Return the (x, y) coordinate for the center point of the cell that contains the specified text.  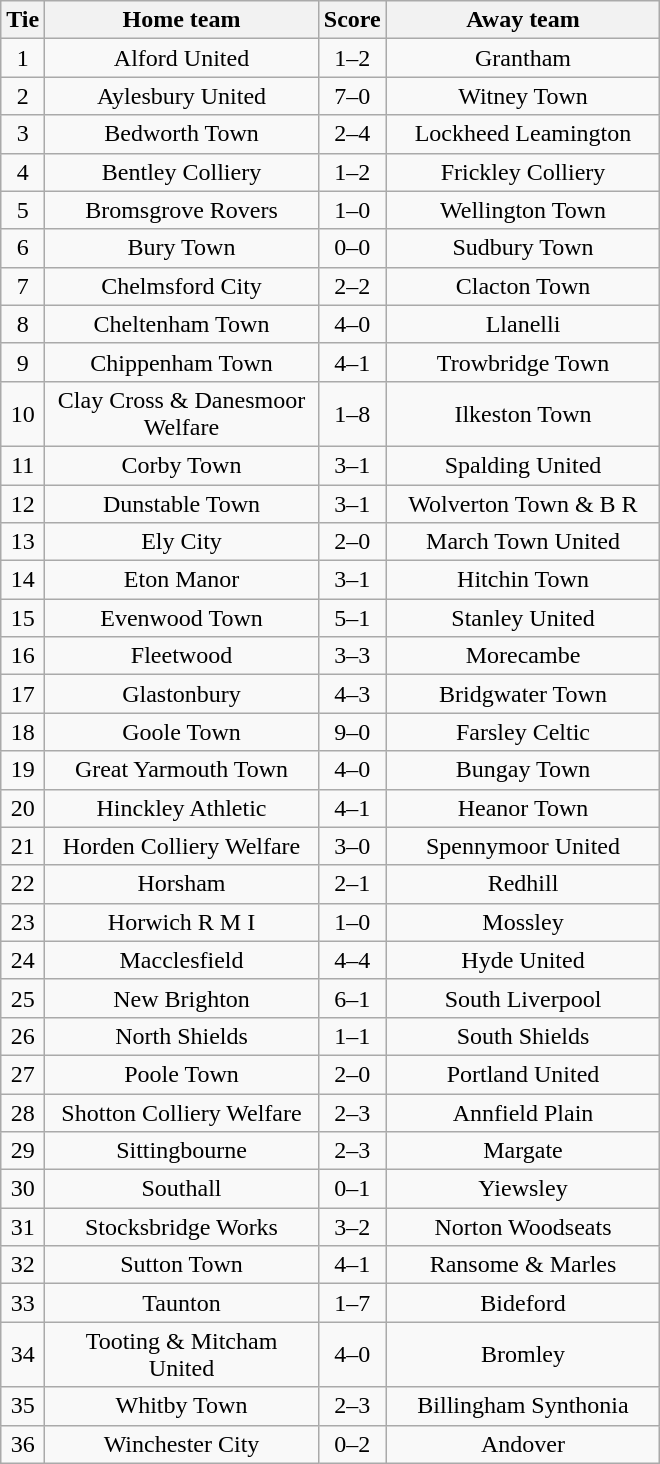
13 (23, 542)
3–3 (352, 656)
7–0 (352, 96)
3–0 (352, 846)
Lockheed Leamington (523, 134)
Wolverton Town & B R (523, 503)
0–0 (352, 248)
Goole Town (182, 732)
Ilkeston Town (523, 414)
Andover (523, 1444)
Tie (23, 20)
Bromley (523, 1354)
Bungay Town (523, 770)
Macclesfield (182, 960)
Horden Colliery Welfare (182, 846)
Shotton Colliery Welfare (182, 1113)
Mossley (523, 922)
2 (23, 96)
4 (23, 172)
Annfield Plain (523, 1113)
Whitby Town (182, 1406)
35 (23, 1406)
South Liverpool (523, 998)
Frickley Colliery (523, 172)
34 (23, 1354)
1–7 (352, 1303)
21 (23, 846)
9 (23, 362)
3–2 (352, 1227)
1 (23, 58)
Away team (523, 20)
Bedworth Town (182, 134)
1–1 (352, 1036)
Hinckley Athletic (182, 808)
Ely City (182, 542)
0–2 (352, 1444)
Trowbridge Town (523, 362)
5 (23, 210)
Winchester City (182, 1444)
Tooting & Mitcham United (182, 1354)
Llanelli (523, 324)
17 (23, 694)
11 (23, 465)
29 (23, 1151)
10 (23, 414)
Sittingbourne (182, 1151)
March Town United (523, 542)
8 (23, 324)
Taunton (182, 1303)
25 (23, 998)
Morecambe (523, 656)
Aylesbury United (182, 96)
0–1 (352, 1189)
Stanley United (523, 618)
Bentley Colliery (182, 172)
9–0 (352, 732)
Spalding United (523, 465)
31 (23, 1227)
Chelmsford City (182, 286)
Farsley Celtic (523, 732)
36 (23, 1444)
Eton Manor (182, 580)
28 (23, 1113)
Sudbury Town (523, 248)
5–1 (352, 618)
23 (23, 922)
20 (23, 808)
Witney Town (523, 96)
Sutton Town (182, 1265)
30 (23, 1189)
32 (23, 1265)
Glastonbury (182, 694)
Ransome & Marles (523, 1265)
Wellington Town (523, 210)
Home team (182, 20)
Southall (182, 1189)
Alford United (182, 58)
Horwich R M I (182, 922)
South Shields (523, 1036)
North Shields (182, 1036)
Yiewsley (523, 1189)
33 (23, 1303)
Portland United (523, 1074)
19 (23, 770)
Hitchin Town (523, 580)
1–8 (352, 414)
Spennymoor United (523, 846)
2–2 (352, 286)
2–1 (352, 884)
Corby Town (182, 465)
6–1 (352, 998)
18 (23, 732)
Margate (523, 1151)
Heanor Town (523, 808)
27 (23, 1074)
Billingham Synthonia (523, 1406)
New Brighton (182, 998)
Dunstable Town (182, 503)
22 (23, 884)
Grantham (523, 58)
6 (23, 248)
Chippenham Town (182, 362)
Norton Woodseats (523, 1227)
Poole Town (182, 1074)
Horsham (182, 884)
Bridgwater Town (523, 694)
Redhill (523, 884)
26 (23, 1036)
Bury Town (182, 248)
Cheltenham Town (182, 324)
16 (23, 656)
24 (23, 960)
4–4 (352, 960)
4–3 (352, 694)
Bromsgrove Rovers (182, 210)
Clacton Town (523, 286)
Evenwood Town (182, 618)
Hyde United (523, 960)
12 (23, 503)
Fleetwood (182, 656)
Score (352, 20)
Great Yarmouth Town (182, 770)
Stocksbridge Works (182, 1227)
Bideford (523, 1303)
7 (23, 286)
15 (23, 618)
3 (23, 134)
14 (23, 580)
2–4 (352, 134)
Clay Cross & Danesmoor Welfare (182, 414)
